Search for the cell housing the specified text and yield its [x, y] center coordinate. 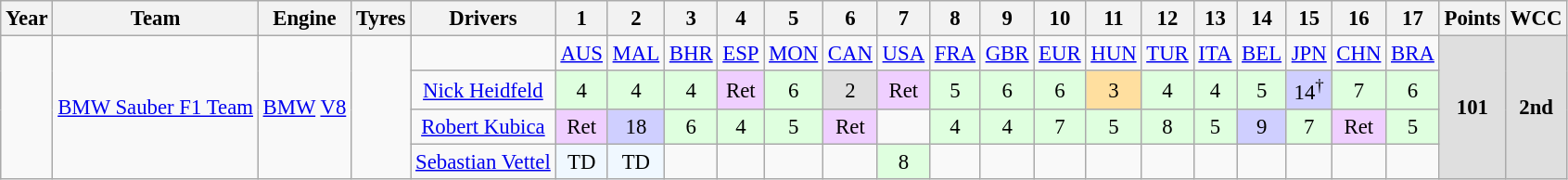
Robert Kubica [483, 127]
BMW Sauber F1 Team [156, 108]
WCC [1536, 19]
Tyres [381, 19]
15 [1309, 19]
TUR [1167, 54]
101 [1472, 108]
MON [794, 54]
CAN [851, 54]
Points [1472, 19]
CHN [1359, 54]
FRA [955, 54]
AUS [581, 54]
HUN [1114, 54]
2nd [1536, 108]
BEL [1262, 54]
11 [1114, 19]
14 [1262, 19]
Nick Heidfeld [483, 90]
EUR [1060, 54]
USA [903, 54]
14† [1309, 90]
10 [1060, 19]
Team [156, 19]
16 [1359, 19]
ESP [741, 54]
BMW V8 [304, 108]
Drivers [483, 19]
Sebastian Vettel [483, 162]
BHR [690, 54]
13 [1215, 19]
17 [1413, 19]
JPN [1309, 54]
12 [1167, 19]
MAL [636, 54]
Engine [304, 19]
Year [27, 19]
1 [581, 19]
18 [636, 127]
BRA [1413, 54]
GBR [1007, 54]
ITA [1215, 54]
